Scan for the cell matching the given text and deliver its [X, Y] coordinate at center. 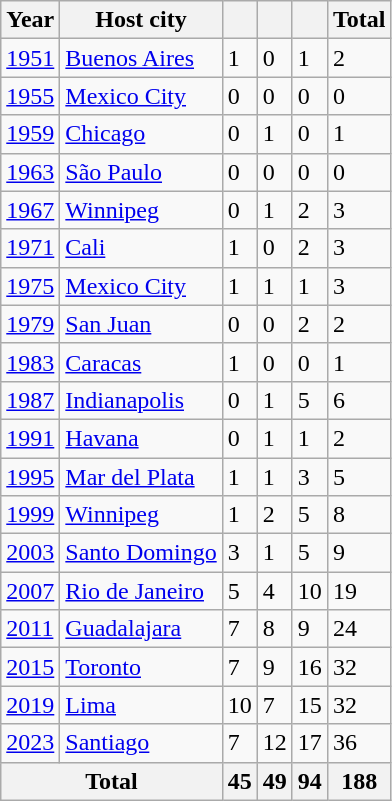
Santo Domingo [141, 553]
Cali [141, 248]
1955 [30, 96]
188 [359, 781]
1991 [30, 438]
1979 [30, 324]
Santiago [141, 743]
2011 [30, 629]
1951 [30, 58]
Indianapolis [141, 400]
24 [359, 629]
2019 [30, 705]
1999 [30, 515]
1975 [30, 286]
1987 [30, 400]
Havana [141, 438]
36 [359, 743]
2015 [30, 667]
1983 [30, 362]
Mar del Plata [141, 477]
15 [310, 705]
1967 [30, 210]
Chicago [141, 134]
Caracas [141, 362]
1971 [30, 248]
16 [310, 667]
San Juan [141, 324]
Year [30, 20]
49 [274, 781]
6 [359, 400]
Rio de Janeiro [141, 591]
94 [310, 781]
Guadalajara [141, 629]
Buenos Aires [141, 58]
19 [359, 591]
2023 [30, 743]
1995 [30, 477]
2003 [30, 553]
4 [274, 591]
São Paulo [141, 172]
2007 [30, 591]
1963 [30, 172]
1959 [30, 134]
Lima [141, 705]
Toronto [141, 667]
17 [310, 743]
12 [274, 743]
45 [240, 781]
Host city [141, 20]
